Identify which cell holds the provided text, then report its (X, Y) central coordinate. 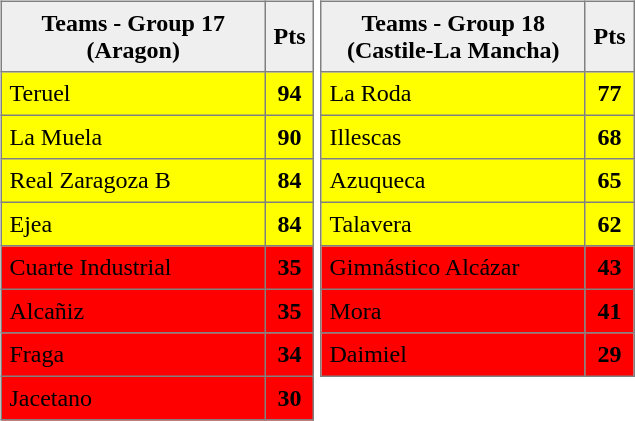
Fraga (133, 355)
94 (289, 94)
77 (609, 94)
La Muela (133, 137)
65 (609, 181)
Azuqueca (453, 181)
Real Zaragoza B (133, 181)
Talavera (453, 224)
29 (609, 355)
43 (609, 268)
Daimiel (453, 355)
Alcañiz (133, 311)
Ejea (133, 224)
30 (289, 398)
Illescas (453, 137)
41 (609, 311)
90 (289, 137)
Mora (453, 311)
Teams - Group 18 (Castile-La Mancha) (453, 36)
Jacetano (133, 398)
68 (609, 137)
Cuarte Industrial (133, 268)
Gimnástico Alcázar (453, 268)
La Roda (453, 94)
34 (289, 355)
Teams - Group 17 (Aragon) (133, 36)
62 (609, 224)
Teruel (133, 94)
